For the text-containing cell, return its midpoint in (x, y) coordinate format. 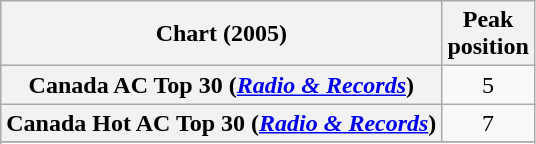
7 (488, 123)
Canada Hot AC Top 30 (Radio & Records) (222, 123)
Chart (2005) (222, 34)
5 (488, 85)
Peakposition (488, 34)
Canada AC Top 30 (Radio & Records) (222, 85)
